Capture the cell that displays the provided text and extract its (x, y) central coordinate. 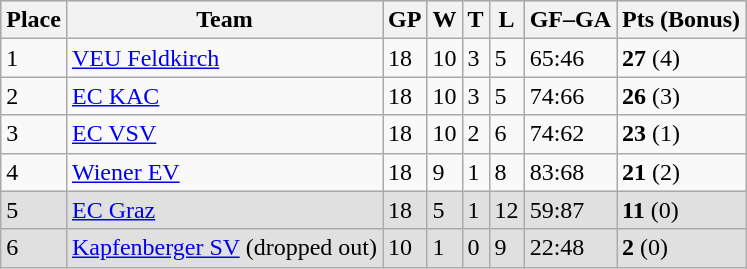
26 (3) (682, 96)
83:68 (570, 172)
Pts (Bonus) (682, 20)
GF–GA (570, 20)
21 (2) (682, 172)
VEU Feldkirch (224, 58)
EC VSV (224, 134)
65:46 (570, 58)
0 (476, 248)
23 (1) (682, 134)
Kapfenberger SV (dropped out) (224, 248)
W (444, 20)
GP (405, 20)
27 (4) (682, 58)
Place (34, 20)
EC KAC (224, 96)
59:87 (570, 210)
8 (506, 172)
12 (506, 210)
2 (0) (682, 248)
T (476, 20)
Team (224, 20)
22:48 (570, 248)
74:62 (570, 134)
74:66 (570, 96)
EC Graz (224, 210)
Wiener EV (224, 172)
11 (0) (682, 210)
4 (34, 172)
L (506, 20)
